From the cell containing the given text, extract its center point as [x, y] coordinate. 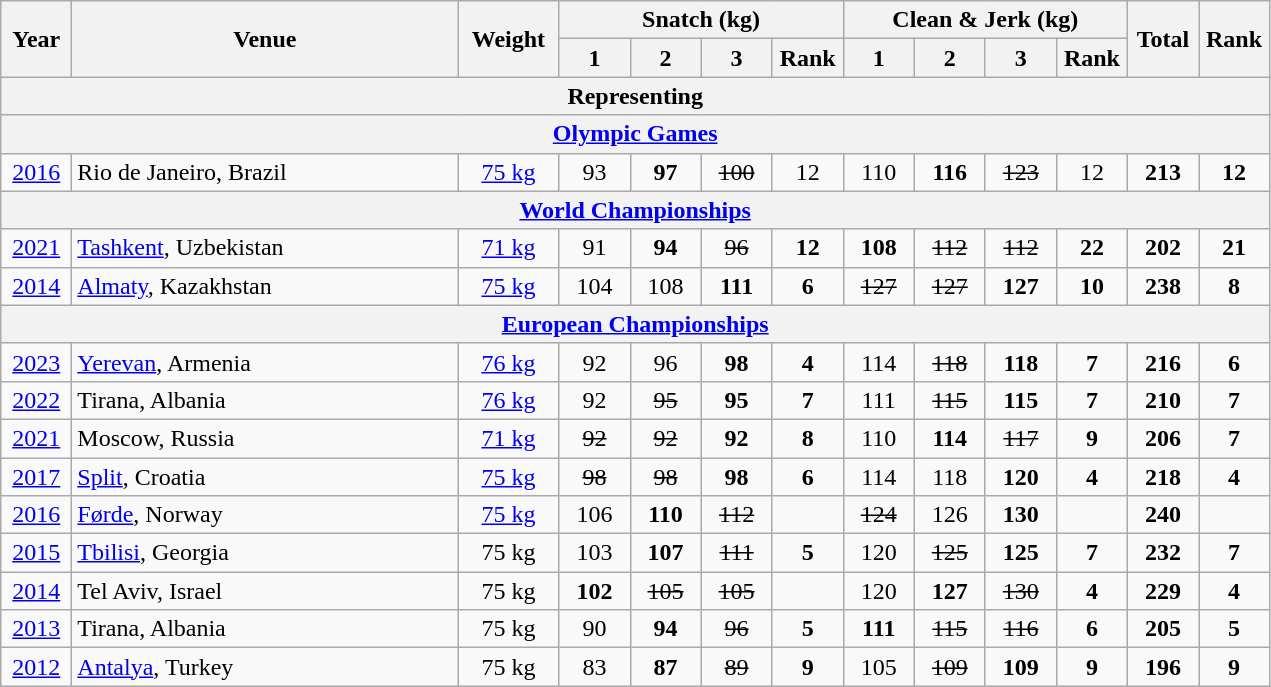
Yerevan, Armenia [265, 362]
Snatch (kg) [701, 20]
104 [594, 286]
102 [594, 591]
Venue [265, 39]
Antalya, Turkey [265, 667]
2023 [36, 362]
European Championships [636, 324]
87 [666, 667]
205 [1162, 629]
232 [1162, 553]
Weight [508, 39]
Total [1162, 39]
10 [1092, 286]
123 [1020, 172]
238 [1162, 286]
218 [1162, 477]
196 [1162, 667]
2017 [36, 477]
229 [1162, 591]
Split, Croatia [265, 477]
126 [950, 515]
83 [594, 667]
2012 [36, 667]
210 [1162, 400]
World Championships [636, 210]
107 [666, 553]
2022 [36, 400]
216 [1162, 362]
Rio de Janeiro, Brazil [265, 172]
117 [1020, 438]
206 [1162, 438]
93 [594, 172]
Representing [636, 96]
22 [1092, 248]
90 [594, 629]
Førde, Norway [265, 515]
Olympic Games [636, 134]
124 [878, 515]
97 [666, 172]
2015 [36, 553]
100 [736, 172]
21 [1234, 248]
202 [1162, 248]
Clean & Jerk (kg) [985, 20]
Tel Aviv, Israel [265, 591]
89 [736, 667]
91 [594, 248]
Almaty, Kazakhstan [265, 286]
106 [594, 515]
Year [36, 39]
213 [1162, 172]
103 [594, 553]
Moscow, Russia [265, 438]
Tashkent, Uzbekistan [265, 248]
Tbilisi, Georgia [265, 553]
2013 [36, 629]
240 [1162, 515]
